Identify which cell holds the provided text, then report its (x, y) central coordinate. 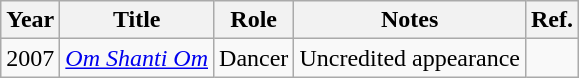
Year (30, 20)
Title (137, 20)
Ref. (552, 20)
Uncredited appearance (410, 58)
Dancer (254, 58)
2007 (30, 58)
Om Shanti Om (137, 58)
Notes (410, 20)
Role (254, 20)
